Return the [X, Y] coordinate for the center point of the cell that contains the specified text.  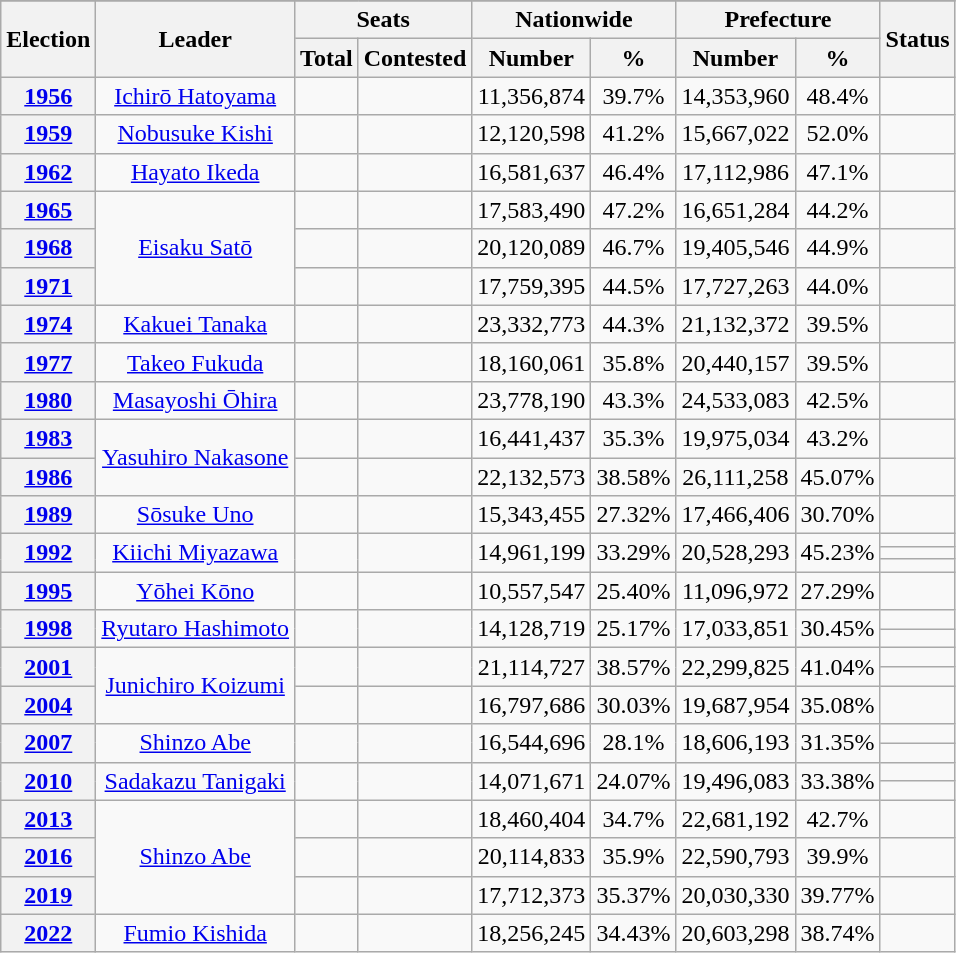
1962 [48, 172]
45.23% [838, 553]
27.32% [634, 515]
1959 [48, 134]
39.7% [634, 96]
Yasuhiro Nakasone [196, 457]
1998 [48, 629]
1974 [48, 324]
11,356,874 [532, 96]
31.35% [838, 743]
1989 [48, 515]
38.74% [838, 933]
20,440,157 [736, 362]
Nationwide [574, 20]
2007 [48, 743]
Sōsuke Uno [196, 515]
2001 [48, 667]
42.7% [838, 819]
20,120,089 [532, 248]
35.37% [634, 895]
20,030,330 [736, 895]
30.45% [838, 629]
17,727,263 [736, 286]
17,712,373 [532, 895]
Hayato Ikeda [196, 172]
Seats [384, 20]
2022 [48, 933]
Status [918, 39]
1995 [48, 591]
16,544,696 [532, 743]
12,120,598 [532, 134]
46.4% [634, 172]
15,343,455 [532, 515]
43.2% [838, 438]
47.1% [838, 172]
35.8% [634, 362]
17,583,490 [532, 210]
14,353,960 [736, 96]
19,975,034 [736, 438]
38.58% [634, 477]
41.04% [838, 667]
19,405,546 [736, 248]
1992 [48, 553]
16,581,637 [532, 172]
22,132,573 [532, 477]
14,071,671 [532, 781]
1986 [48, 477]
Kiichi Miyazawa [196, 553]
24,533,083 [736, 400]
24.07% [634, 781]
Contested [415, 58]
19,687,954 [736, 705]
33.38% [838, 781]
Fumio Kishida [196, 933]
23,778,190 [532, 400]
44.0% [838, 286]
33.29% [634, 553]
34.7% [634, 819]
30.70% [838, 515]
Eisaku Satō [196, 248]
2013 [48, 819]
35.08% [838, 705]
28.1% [634, 743]
46.7% [634, 248]
1980 [48, 400]
44.5% [634, 286]
47.2% [634, 210]
18,160,061 [532, 362]
Takeo Fukuda [196, 362]
18,606,193 [736, 743]
Nobusuke Kishi [196, 134]
17,033,851 [736, 629]
17,112,986 [736, 172]
1965 [48, 210]
52.0% [838, 134]
14,961,199 [532, 553]
1956 [48, 96]
21,114,727 [532, 667]
45.07% [838, 477]
1983 [48, 438]
44.9% [838, 248]
Leader [196, 39]
16,651,284 [736, 210]
Yōhei Kōno [196, 591]
Total [327, 58]
20,114,833 [532, 857]
2010 [48, 781]
Masayoshi Ōhira [196, 400]
17,466,406 [736, 515]
23,332,773 [532, 324]
18,256,245 [532, 933]
11,096,972 [736, 591]
34.43% [634, 933]
25.40% [634, 591]
14,128,719 [532, 629]
41.2% [634, 134]
25.17% [634, 629]
16,441,437 [532, 438]
2019 [48, 895]
Junichiro Koizumi [196, 686]
39.77% [838, 895]
38.57% [634, 667]
30.03% [634, 705]
Ichirō Hatoyama [196, 96]
39.9% [838, 857]
42.5% [838, 400]
2004 [48, 705]
27.29% [838, 591]
22,590,793 [736, 857]
2016 [48, 857]
44.3% [634, 324]
35.9% [634, 857]
48.4% [838, 96]
18,460,404 [532, 819]
Ryutaro Hashimoto [196, 629]
19,496,083 [736, 781]
22,681,192 [736, 819]
43.3% [634, 400]
26,111,258 [736, 477]
21,132,372 [736, 324]
Election [48, 39]
22,299,825 [736, 667]
15,667,022 [736, 134]
Sadakazu Tanigaki [196, 781]
17,759,395 [532, 286]
16,797,686 [532, 705]
1977 [48, 362]
1971 [48, 286]
Prefecture [778, 20]
Kakuei Tanaka [196, 324]
20,528,293 [736, 553]
44.2% [838, 210]
10,557,547 [532, 591]
1968 [48, 248]
20,603,298 [736, 933]
35.3% [634, 438]
